Determine the [X, Y] coordinate at the center of the cell enclosing the given text.  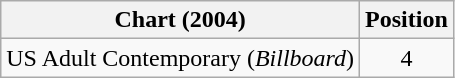
4 [407, 58]
Chart (2004) [180, 20]
Position [407, 20]
US Adult Contemporary (Billboard) [180, 58]
